Extract the [X, Y] coordinate from the center of the cell holding the provided text.  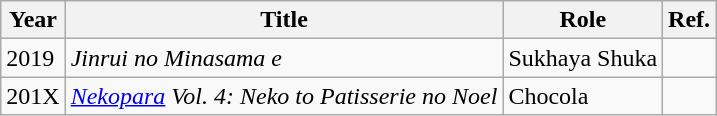
Ref. [690, 20]
Chocola [583, 96]
2019 [33, 58]
Sukhaya Shuka [583, 58]
Year [33, 20]
Title [284, 20]
Nekopara Vol. 4: Neko to Patisserie no Noel [284, 96]
Jinrui no Minasama e [284, 58]
201X [33, 96]
Role [583, 20]
